Provide the [X, Y] coordinate of the cell's center where the given text is located.  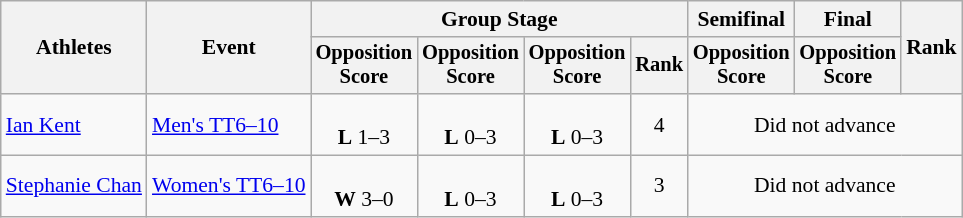
Event [229, 48]
Group Stage [500, 19]
W 3–0 [364, 186]
L 1–3 [364, 124]
Men's TT6–10 [229, 124]
Women's TT6–10 [229, 186]
Athletes [74, 48]
Ian Kent [74, 124]
Final [848, 19]
3 [659, 186]
Stephanie Chan [74, 186]
4 [659, 124]
Semifinal [742, 19]
